Extract the (X, Y) coordinate from the center of the cell holding the provided text.  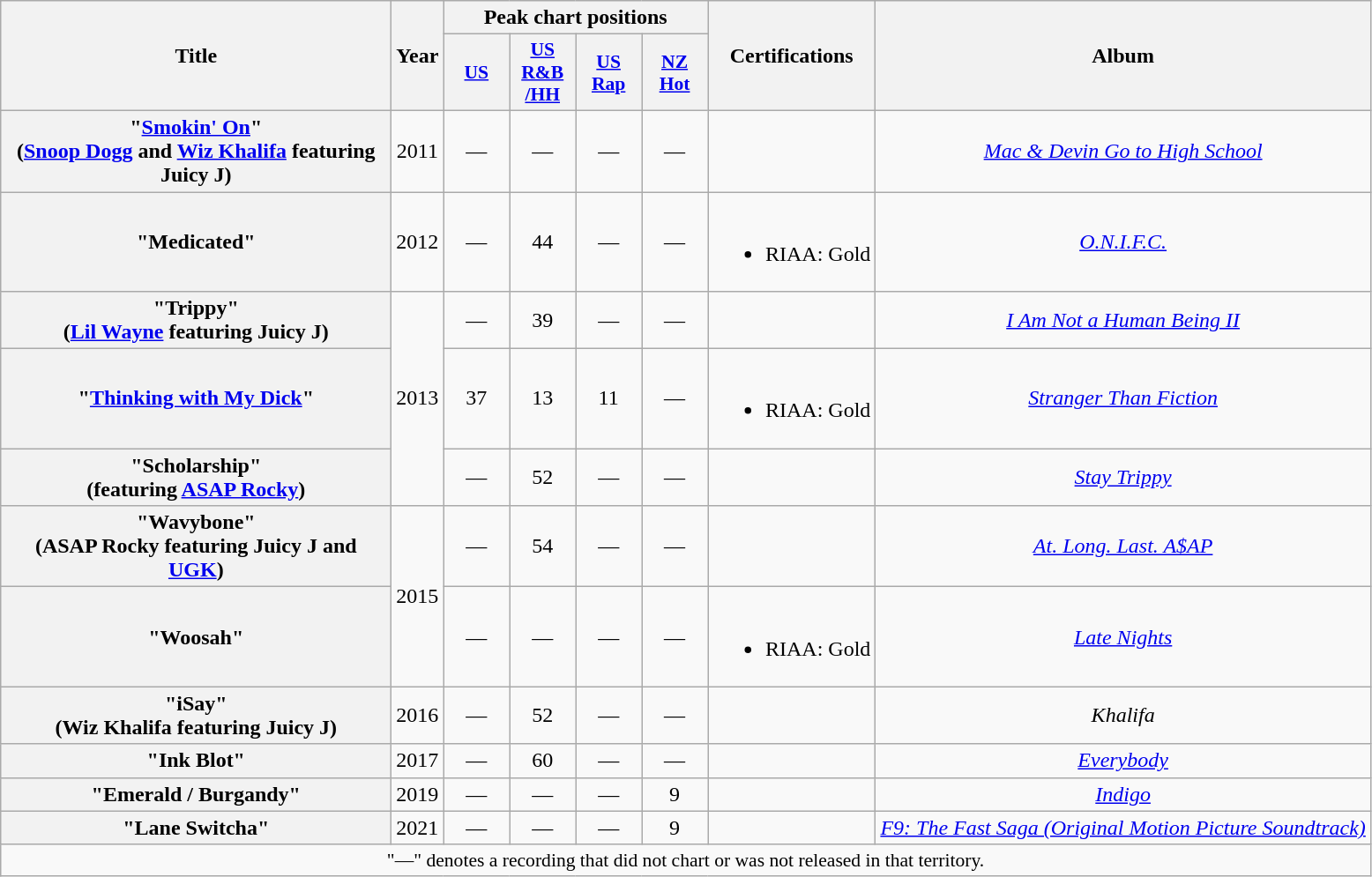
"Medicated" (196, 242)
"Wavybone"(ASAP Rocky featuring Juicy J and UGK) (196, 546)
USRap (608, 72)
54 (543, 546)
2013 (418, 398)
Indigo (1123, 794)
"Lane Switcha" (196, 828)
Everybody (1123, 761)
Mac & Devin Go to High School (1123, 151)
"Emerald / Burgandy" (196, 794)
At. Long. Last. A$AP (1123, 546)
"iSay"(Wiz Khalifa featuring Juicy J) (196, 716)
13 (543, 398)
2021 (418, 828)
2016 (418, 716)
2019 (418, 794)
O.N.I.F.C. (1123, 242)
Khalifa (1123, 716)
37 (476, 398)
Peak chart positions (576, 18)
Late Nights (1123, 636)
Certifications (791, 56)
"Thinking with My Dick" (196, 398)
"Ink Blot" (196, 761)
Title (196, 56)
Stranger Than Fiction (1123, 398)
"Trippy"(Lil Wayne featuring Juicy J) (196, 321)
11 (608, 398)
"Smokin' On"(Snoop Dogg and Wiz Khalifa featuring Juicy J) (196, 151)
Stay Trippy (1123, 478)
2012 (418, 242)
Year (418, 56)
60 (543, 761)
USR&B/HH (543, 72)
US (476, 72)
Album (1123, 56)
NZHot (675, 72)
44 (543, 242)
39 (543, 321)
F9: The Fast Saga (Original Motion Picture Soundtrack) (1123, 828)
I Am Not a Human Being II (1123, 321)
2017 (418, 761)
2015 (418, 596)
2011 (418, 151)
"Woosah" (196, 636)
"Scholarship"(featuring ASAP Rocky) (196, 478)
"—" denotes a recording that did not chart or was not released in that territory. (686, 860)
